From the cell containing the given text, extract its center point as [x, y] coordinate. 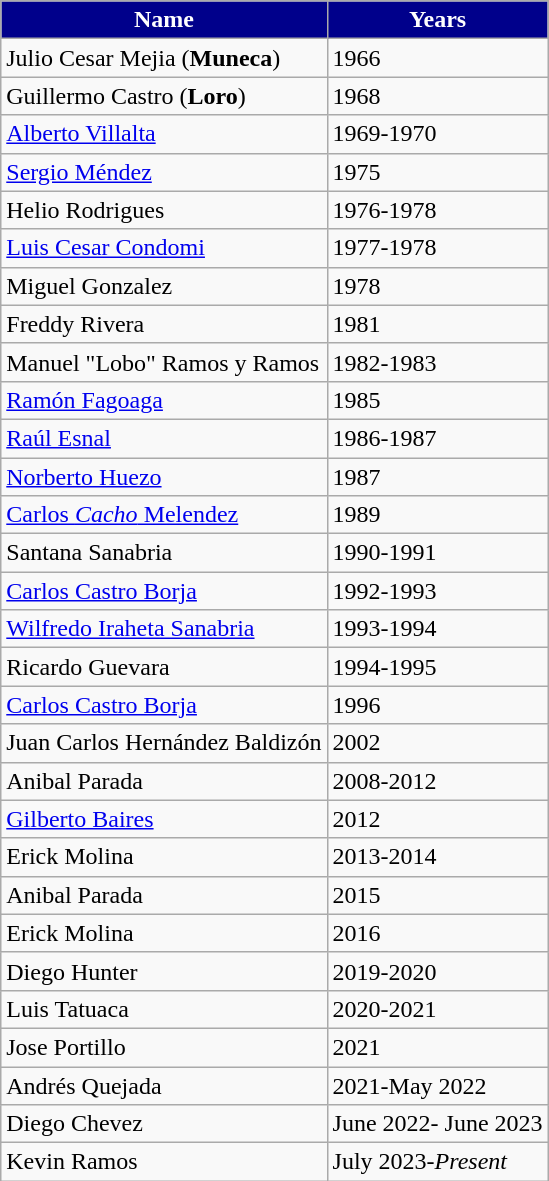
1990-1991 [438, 553]
Ramón Fagoaga [164, 400]
Kevin Ramos [164, 1162]
Name [164, 20]
1968 [438, 96]
Julio Cesar Mejia (Muneca) [164, 58]
Years [438, 20]
1978 [438, 286]
Wilfredo Iraheta Sanabria [164, 629]
Juan Carlos Hernández Baldizón [164, 743]
2013-2014 [438, 857]
Santana Sanabria [164, 553]
1993-1994 [438, 629]
1996 [438, 705]
Raúl Esnal [164, 438]
1981 [438, 324]
Freddy Rivera [164, 324]
1982-1983 [438, 362]
1992-1993 [438, 591]
Luis Cesar Condomi [164, 248]
Jose Portillo [164, 1047]
1987 [438, 477]
1977-1978 [438, 248]
1975 [438, 172]
Miguel Gonzalez [164, 286]
Diego Hunter [164, 971]
Manuel "Lobo" Ramos y Ramos [164, 362]
1966 [438, 58]
1969-1970 [438, 134]
Carlos Cacho Melendez [164, 515]
Ricardo Guevara [164, 667]
Gilberto Baires [164, 819]
2021 [438, 1047]
Helio Rodrigues [164, 210]
2012 [438, 819]
2020-2021 [438, 1009]
Andrés Quejada [164, 1085]
1986-1987 [438, 438]
Diego Chevez [164, 1124]
1989 [438, 515]
1976-1978 [438, 210]
2019-2020 [438, 971]
June 2022- June 2023 [438, 1124]
Norberto Huezo [164, 477]
Luis Tatuaca [164, 1009]
2008-2012 [438, 781]
Sergio Méndez [164, 172]
Alberto Villalta [164, 134]
2002 [438, 743]
2015 [438, 895]
1994-1995 [438, 667]
Guillermo Castro (Loro) [164, 96]
2016 [438, 933]
July 2023-Present [438, 1162]
1985 [438, 400]
2021-May 2022 [438, 1085]
